Pinpoint the cell where the given text exists, returning its [x, y] midpoint coordinate. 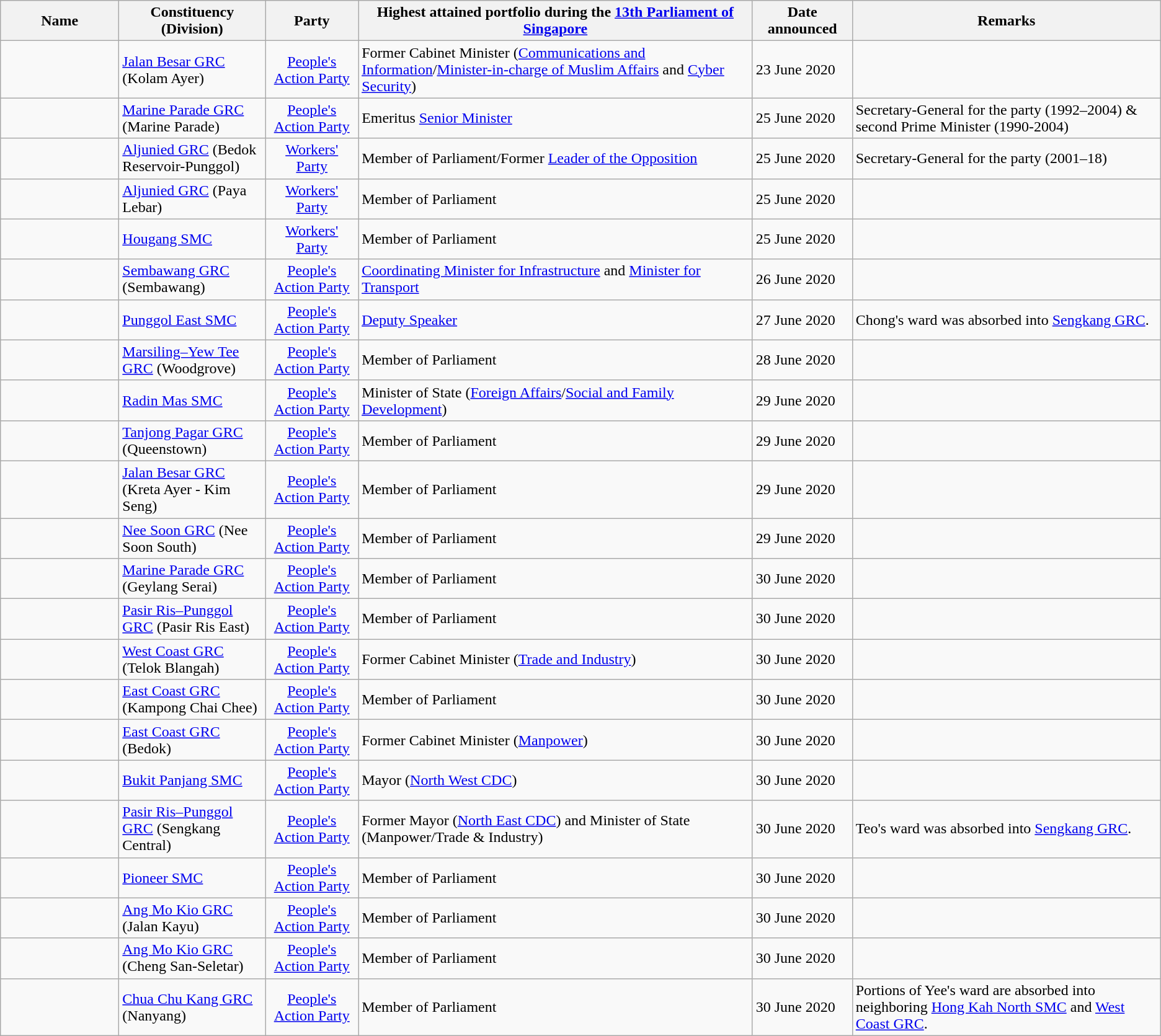
Minister of State (Foreign Affairs/Social and Family Development) [556, 401]
Bukit Panjang SMC [192, 780]
East Coast GRC (Bedok) [192, 740]
Nee Soon GRC (Nee Soon South) [192, 538]
Secretary-General for the party (1992–2004) & second Prime Minister (1990-2004) [1006, 118]
Punggol East SMC [192, 320]
Hougang SMC [192, 239]
Mayor (North West CDC) [556, 780]
Former Cabinet Minister (Trade and Industry) [556, 660]
Jalan Besar GRC (Kreta Ayer - Kim Seng) [192, 489]
Deputy Speaker [556, 320]
27 June 2020 [803, 320]
Emeritus Senior Minister [556, 118]
Marine Parade GRC (Marine Parade) [192, 118]
Marine Parade GRC (Geylang Serai) [192, 579]
Former Mayor (North East CDC) and Minister of State (Manpower/Trade & Industry) [556, 829]
Secretary-General for the party (2001–18) [1006, 159]
Date announced [803, 21]
Chong's ward was absorbed into Sengkang GRC. [1006, 320]
Former Cabinet Minister (Communications and Information/Minister-in-charge of Muslim Affairs and Cyber Security) [556, 69]
Constituency (Division) [192, 21]
West Coast GRC (Telok Blangah) [192, 660]
Member of Parliament/Former Leader of the Opposition [556, 159]
Marsiling–Yew Tee GRC (Woodgrove) [192, 360]
Former Cabinet Minister (Manpower) [556, 740]
Aljunied GRC (Bedok Reservoir-Punggol) [192, 159]
Pasir Ris–Punggol GRC (Pasir Ris East) [192, 619]
Ang Mo Kio GRC (Cheng San-Seletar) [192, 959]
Pasir Ris–Punggol GRC (Sengkang Central) [192, 829]
Teo's ward was absorbed into Sengkang GRC. [1006, 829]
Aljunied GRC (Paya Lebar) [192, 198]
26 June 2020 [803, 279]
23 June 2020 [803, 69]
Highest attained portfolio during the 13th Parliament of Singapore [556, 21]
Remarks [1006, 21]
Party [312, 21]
East Coast GRC (Kampong Chai Chee) [192, 699]
Name [60, 21]
Pioneer SMC [192, 878]
Jalan Besar GRC (Kolam Ayer) [192, 69]
Portions of Yee's ward are absorbed into neighboring Hong Kah North SMC and West Coast GRC. [1006, 1007]
28 June 2020 [803, 360]
Tanjong Pagar GRC (Queenstown) [192, 440]
Ang Mo Kio GRC (Jalan Kayu) [192, 918]
Radin Mas SMC [192, 401]
Sembawang GRC (Sembawang) [192, 279]
Chua Chu Kang GRC (Nanyang) [192, 1007]
Coordinating Minister for Infrastructure and Minister for Transport [556, 279]
